For the text-containing cell, return its midpoint in (X, Y) coordinate format. 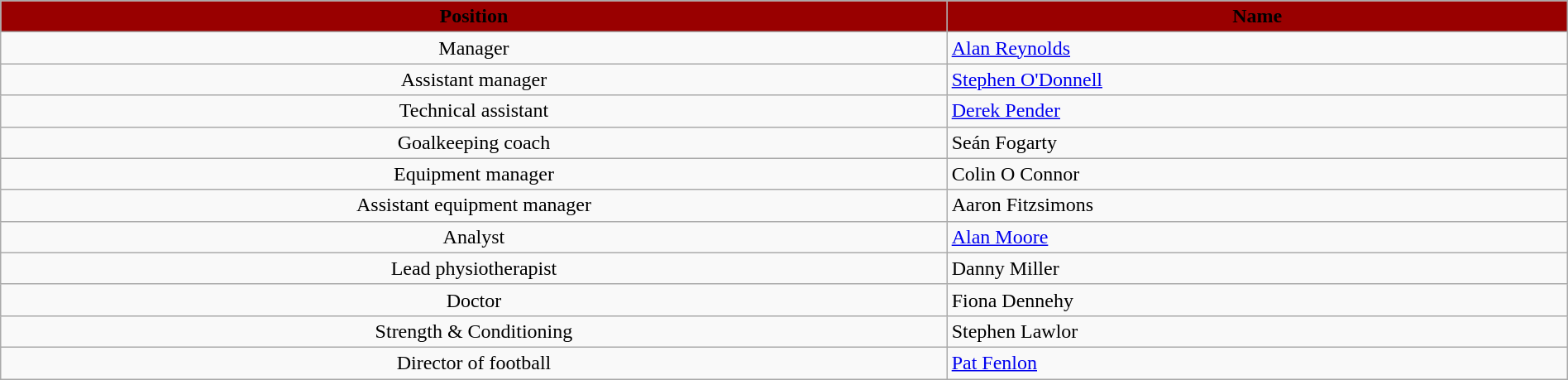
Analyst (474, 237)
Director of football (474, 363)
Strength & Conditioning (474, 331)
Lead physiotherapist (474, 268)
Goalkeeping coach (474, 142)
Fiona Dennehy (1257, 300)
Stephen Lawlor (1257, 331)
Name (1257, 17)
Alan Reynolds (1257, 48)
Stephen O'Donnell (1257, 79)
Alan Moore (1257, 237)
Technical assistant (474, 111)
Colin O Connor (1257, 174)
Assistant equipment manager (474, 205)
Manager (474, 48)
Position (474, 17)
Doctor (474, 300)
Pat Fenlon (1257, 363)
Danny Miller (1257, 268)
Derek Pender (1257, 111)
Assistant manager (474, 79)
Seán Fogarty (1257, 142)
Equipment manager (474, 174)
Aaron Fitzsimons (1257, 205)
